Find where the given text appears and provide that cell's center as [x, y] coordinate. 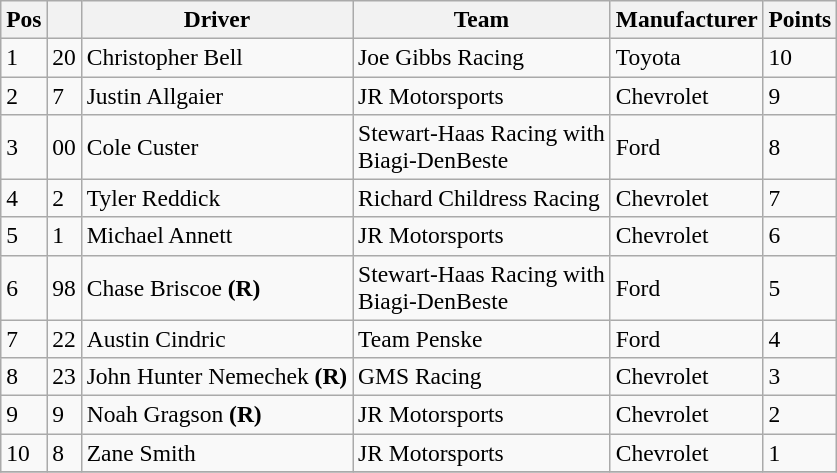
23 [64, 376]
Cole Custer [216, 146]
John Hunter Nemechek (R) [216, 376]
Austin Cindric [216, 339]
Michael Annett [216, 236]
20 [64, 57]
GMS Racing [482, 376]
Chase Briscoe (R) [216, 288]
Manufacturer [686, 19]
Driver [216, 19]
Zane Smith [216, 452]
Team Penske [482, 339]
Team [482, 19]
Points [800, 19]
Richard Childress Racing [482, 198]
Pos [24, 19]
Christopher Bell [216, 57]
Toyota [686, 57]
98 [64, 288]
22 [64, 339]
Noah Gragson (R) [216, 414]
Tyler Reddick [216, 198]
Justin Allgaier [216, 95]
00 [64, 146]
Joe Gibbs Racing [482, 57]
